Return the (X, Y) coordinate for the center point of the cell that contains the specified text.  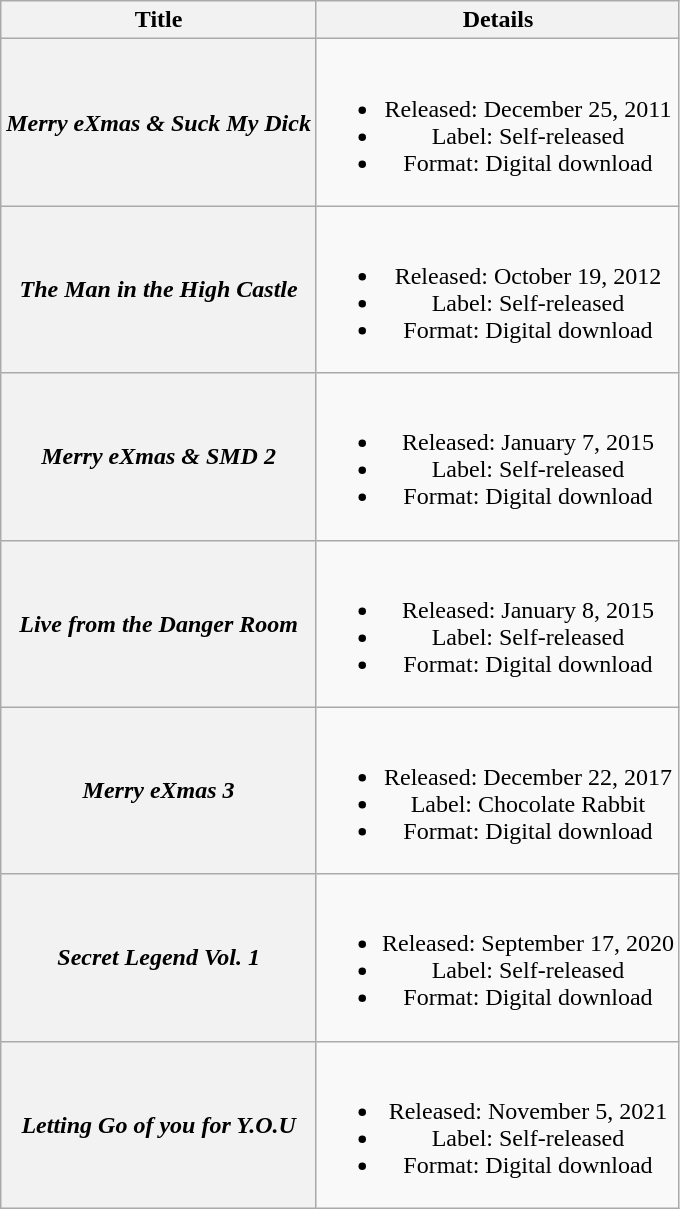
Released: January 7, 2015Label: Self-releasedFormat: Digital download (498, 456)
Details (498, 20)
The Man in the High Castle (159, 290)
Merry eXmas 3 (159, 790)
Released: November 5, 2021Label: Self-releasedFormat: Digital download (498, 1124)
Released: December 22, 2017Label: Chocolate RabbitFormat: Digital download (498, 790)
Released: January 8, 2015Label: Self-releasedFormat: Digital download (498, 624)
Merry eXmas & Suck My Dick (159, 122)
Letting Go of you for Y.O.U (159, 1124)
Merry eXmas & SMD 2 (159, 456)
Live from the Danger Room (159, 624)
Secret Legend Vol. 1 (159, 958)
Title (159, 20)
Released: September 17, 2020Label: Self-releasedFormat: Digital download (498, 958)
Released: December 25, 2011Label: Self-releasedFormat: Digital download (498, 122)
Released: October 19, 2012Label: Self-releasedFormat: Digital download (498, 290)
